Output the [x, y] coordinate of the center of the cell containing the given text.  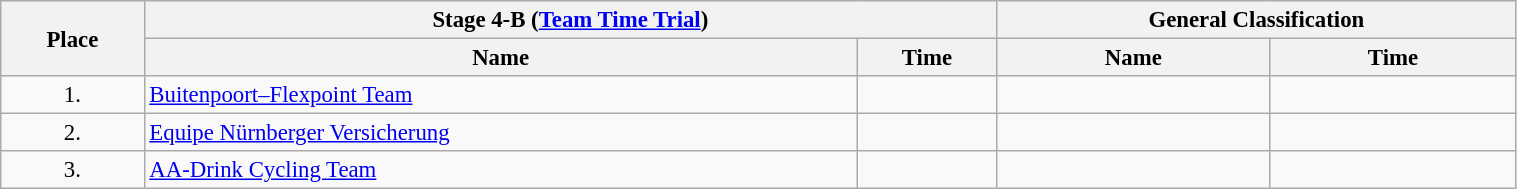
Stage 4-B (Team Time Trial) [570, 20]
General Classification [1256, 20]
1. [72, 95]
AA-Drink Cycling Team [500, 170]
2. [72, 133]
Buitenpoort–Flexpoint Team [500, 95]
Place [72, 38]
3. [72, 170]
Equipe Nürnberger Versicherung [500, 133]
